From the cell containing the given text, extract its center point as (X, Y) coordinate. 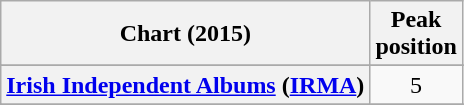
5 (416, 85)
Irish Independent Albums (IRMA) (186, 85)
Peakposition (416, 34)
Chart (2015) (186, 34)
